Locate the cell with the specified text and output its [X, Y] center coordinate. 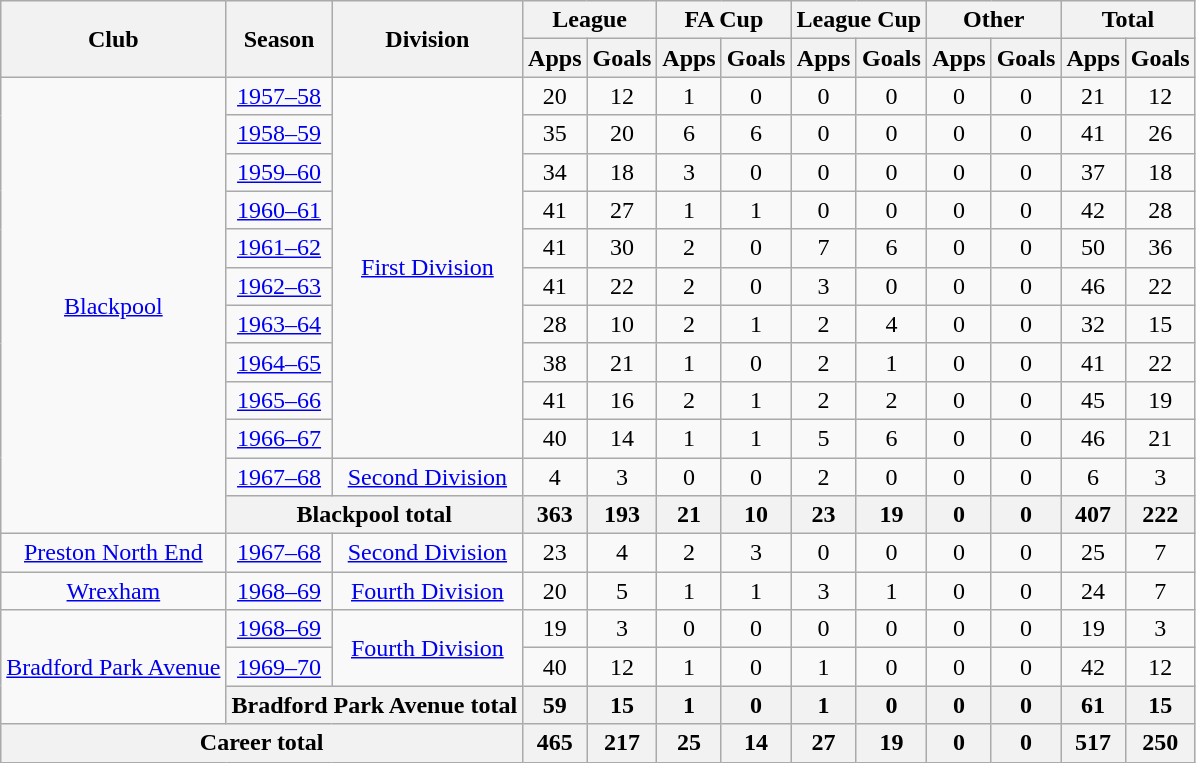
Preston North End [114, 553]
1962–63 [279, 286]
Other [994, 20]
222 [1160, 515]
Season [279, 39]
League [590, 20]
407 [1093, 515]
35 [555, 134]
26 [1160, 134]
Bradford Park Avenue total [374, 705]
Bradford Park Avenue [114, 667]
38 [555, 362]
45 [1093, 400]
1958–59 [279, 134]
1965–66 [279, 400]
465 [555, 743]
Club [114, 39]
1957–58 [279, 96]
32 [1093, 324]
Career total [262, 743]
Division [427, 39]
61 [1093, 705]
League Cup [859, 20]
1966–67 [279, 438]
517 [1093, 743]
59 [555, 705]
First Division [427, 268]
363 [555, 515]
Total [1128, 20]
193 [622, 515]
24 [1093, 591]
1960–61 [279, 210]
16 [622, 400]
1963–64 [279, 324]
1959–60 [279, 172]
217 [622, 743]
Wrexham [114, 591]
1961–62 [279, 248]
1969–70 [279, 667]
Blackpool [114, 306]
34 [555, 172]
30 [622, 248]
FA Cup [724, 20]
50 [1093, 248]
1964–65 [279, 362]
37 [1093, 172]
36 [1160, 248]
250 [1160, 743]
Blackpool total [374, 515]
